Output the (x, y) coordinate of the center of the cell containing the given text.  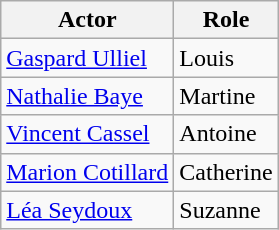
Actor (88, 20)
Louis (226, 58)
Gaspard Ulliel (88, 58)
Léa Seydoux (88, 210)
Role (226, 20)
Vincent Cassel (88, 134)
Nathalie Baye (88, 96)
Suzanne (226, 210)
Catherine (226, 172)
Martine (226, 96)
Antoine (226, 134)
Marion Cotillard (88, 172)
